Locate the cell with the specified text and output its (x, y) center coordinate. 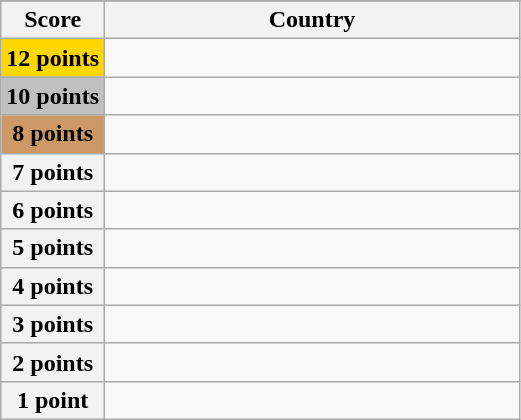
Country (312, 20)
6 points (53, 210)
3 points (53, 324)
1 point (53, 400)
8 points (53, 134)
5 points (53, 248)
12 points (53, 58)
2 points (53, 362)
4 points (53, 286)
Score (53, 20)
7 points (53, 172)
10 points (53, 96)
